Identify which cell holds the provided text, then report its [X, Y] central coordinate. 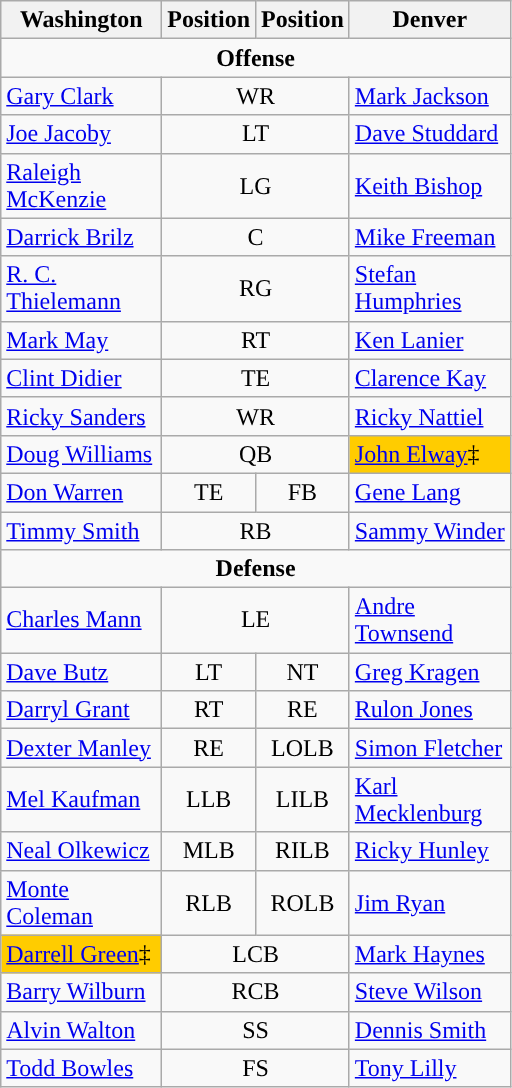
Ricky Hunley [430, 851]
Simon Fletcher [430, 748]
LCB [256, 954]
Stefan Humphries [430, 288]
Clarence Kay [430, 378]
Tony Lilly [430, 1068]
Jim Ryan [430, 902]
Dennis Smith [430, 1030]
Mike Freeman [430, 237]
Timmy Smith [82, 531]
LILB [303, 800]
Karl Mecklenburg [430, 800]
Andre Townsend [430, 620]
Darrell Green‡ [82, 954]
Darrick Brilz [82, 237]
Greg Kragen [430, 672]
Ricky Sanders [82, 416]
Joe Jacoby [82, 134]
Mark Jackson [430, 96]
Dave Studdard [430, 134]
LE [256, 620]
Defense [256, 569]
Doug Williams [82, 454]
Clint Didier [82, 378]
Mel Kaufman [82, 800]
Ricky Nattiel [430, 416]
Keith Bishop [430, 186]
Dexter Manley [82, 748]
Washington [82, 20]
FS [256, 1068]
Neal Olkewicz [82, 851]
Mark May [82, 340]
Steve Wilson [430, 992]
LG [256, 186]
RLB [209, 902]
Barry Wilburn [82, 992]
Mark Haynes [430, 954]
Don Warren [82, 492]
Darryl Grant [82, 710]
RCB [256, 992]
Ken Lanier [430, 340]
Raleigh McKenzie [82, 186]
MLB [209, 851]
RB [256, 531]
John Elway‡ [430, 454]
Todd Bowles [82, 1068]
QB [256, 454]
LLB [209, 800]
Denver [430, 20]
Charles Mann [82, 620]
Rulon Jones [430, 710]
Gary Clark [82, 96]
Alvin Walton [82, 1030]
FB [303, 492]
RILB [303, 851]
RG [256, 288]
ROLB [303, 902]
C [256, 237]
LOLB [303, 748]
Sammy Winder [430, 531]
SS [256, 1030]
Offense [256, 58]
Monte Coleman [82, 902]
Gene Lang [430, 492]
NT [303, 672]
R. C. Thielemann [82, 288]
Dave Butz [82, 672]
